Locate the cell with the specified text and output its (X, Y) center coordinate. 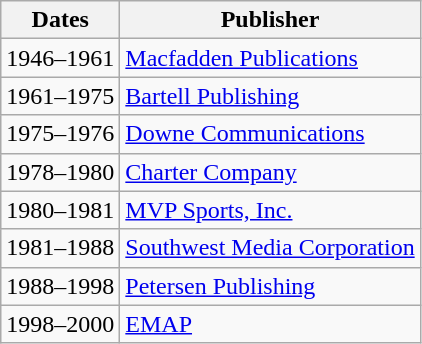
Petersen Publishing (270, 286)
Charter Company (270, 172)
Publisher (270, 20)
Bartell Publishing (270, 96)
1988–1998 (60, 286)
1961–1975 (60, 96)
Dates (60, 20)
1998–2000 (60, 324)
Downe Communications (270, 134)
EMAP (270, 324)
1975–1976 (60, 134)
1981–1988 (60, 248)
Macfadden Publications (270, 58)
1946–1961 (60, 58)
Southwest Media Corporation (270, 248)
1978–1980 (60, 172)
1980–1981 (60, 210)
MVP Sports, Inc. (270, 210)
